Locate the cell with the specified text and output its [x, y] center coordinate. 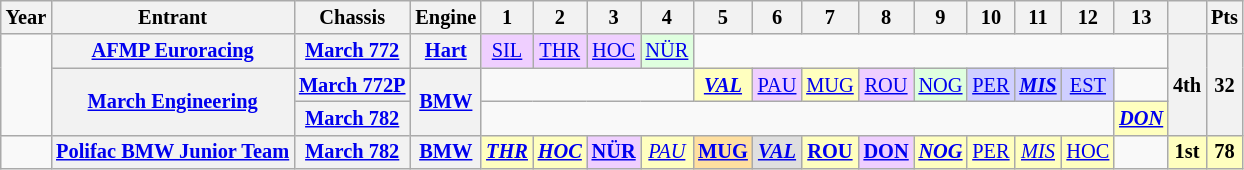
March 772 [352, 51]
Polifac BMW Junior Team [172, 152]
4th [1187, 84]
32 [1224, 84]
Entrant [172, 17]
12 [1088, 17]
SIL [507, 51]
Hart [446, 51]
March 772P [352, 85]
1st [1187, 152]
7 [830, 17]
Chassis [352, 17]
March Engineering [172, 102]
5 [723, 17]
78 [1224, 152]
Engine [446, 17]
3 [614, 17]
1 [507, 17]
4 [666, 17]
Year [26, 17]
EST [1088, 85]
AFMP Euroracing [172, 51]
10 [990, 17]
13 [1141, 17]
11 [1038, 17]
8 [886, 17]
6 [778, 17]
Pts [1224, 17]
2 [560, 17]
9 [941, 17]
